Extract the (x, y) coordinate from the center of the cell holding the provided text.  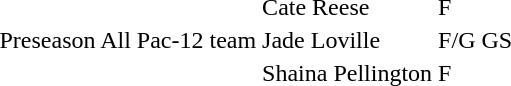
Jade Loville (348, 40)
F/G (457, 40)
